Return the (x, y) coordinate for the center point of the cell that contains the specified text.  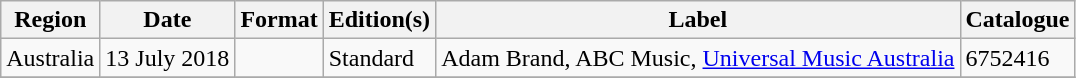
Format (279, 20)
13 July 2018 (168, 58)
Adam Brand, ABC Music, Universal Music Australia (698, 58)
Australia (50, 58)
Catalogue (1018, 20)
6752416 (1018, 58)
Date (168, 20)
Standard (379, 58)
Edition(s) (379, 20)
Label (698, 20)
Region (50, 20)
